Provide the [x, y] coordinate of the cell's center where the given text is located.  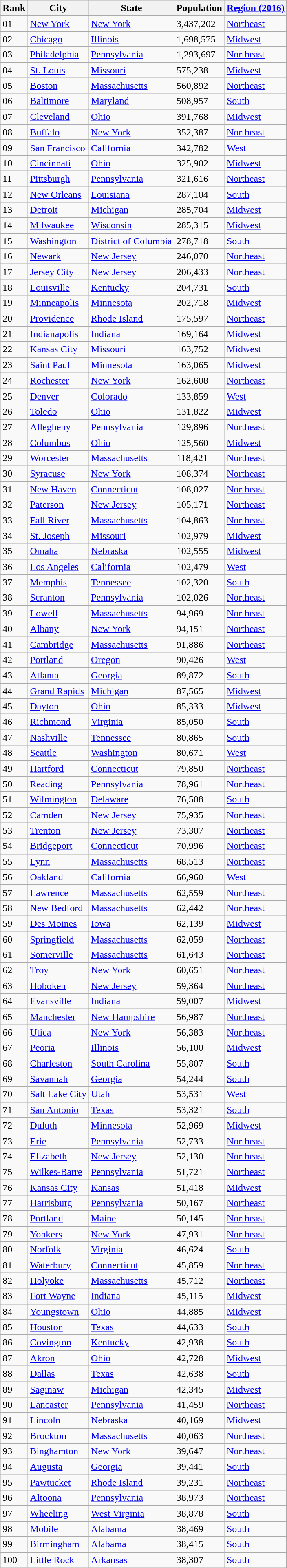
Scranton [58, 598]
37 [14, 582]
Charleston [58, 1063]
64 [14, 1001]
78 [14, 1219]
508,957 [199, 101]
Akron [58, 1358]
321,616 [199, 179]
91 [14, 1420]
285,704 [199, 210]
33 [14, 520]
Saint Paul [58, 365]
68 [14, 1063]
50 [14, 784]
52,130 [199, 1156]
Norfolk [58, 1250]
56 [14, 877]
Brockton [58, 1435]
246,070 [199, 256]
74 [14, 1156]
28 [14, 442]
Denver [58, 396]
Allegheny [58, 427]
73,307 [199, 830]
89 [14, 1389]
Camden [58, 815]
575,238 [199, 70]
54 [14, 846]
Trenton [58, 830]
202,718 [199, 303]
Atlanta [58, 675]
Duluth [58, 1125]
Utica [58, 1032]
Fort Wayne [58, 1296]
76 [14, 1188]
Springfield [58, 939]
32 [14, 505]
50,167 [199, 1203]
Columbus [58, 442]
Youngstown [58, 1312]
Minneapolis [58, 303]
94,151 [199, 629]
560,892 [199, 86]
352,387 [199, 132]
Peoria [58, 1048]
Lawrence [58, 892]
06 [14, 101]
85 [14, 1327]
99 [14, 1544]
Rank [14, 8]
1,293,697 [199, 55]
23 [14, 365]
91,886 [199, 644]
52 [14, 815]
Hoboken [58, 986]
102,979 [199, 536]
98 [14, 1529]
56,383 [199, 1032]
38,469 [199, 1529]
100 [14, 1560]
39 [14, 613]
11 [14, 179]
Paterson [58, 505]
88 [14, 1374]
45,712 [199, 1281]
86 [14, 1343]
Mobile [58, 1529]
Louisville [58, 287]
Pittsburgh [58, 179]
50,145 [199, 1219]
Reading [58, 784]
Little Rock [58, 1560]
07 [14, 117]
102,026 [199, 598]
45 [14, 707]
South Carolina [132, 1063]
1,698,575 [199, 39]
Seattle [58, 753]
St. Joseph [58, 536]
Oregon [132, 660]
Wheeling [58, 1513]
Arkansas [132, 1560]
97 [14, 1513]
75,935 [199, 815]
68,513 [199, 861]
58 [14, 908]
80 [14, 1250]
Cambridge [58, 644]
93 [14, 1451]
102,555 [199, 551]
Cleveland [58, 117]
10 [14, 163]
Evansville [58, 1001]
39,441 [199, 1467]
24 [14, 380]
94,969 [199, 613]
325,902 [199, 163]
87 [14, 1358]
66 [14, 1032]
56,100 [199, 1048]
38,973 [199, 1498]
Maine [132, 1219]
Binghamton [58, 1451]
New Bedford [58, 908]
Rochester [58, 380]
Lowell [58, 613]
63 [14, 986]
27 [14, 427]
39,647 [199, 1451]
Wisconsin [132, 225]
03 [14, 55]
76,508 [199, 799]
47,931 [199, 1234]
36 [14, 567]
38,415 [199, 1544]
62,139 [199, 923]
Elizabeth [58, 1156]
52,733 [199, 1141]
City [58, 8]
Salt Lake City [58, 1094]
60,651 [199, 970]
26 [14, 411]
Pawtucket [58, 1482]
162,608 [199, 380]
80,671 [199, 753]
65 [14, 1017]
108,374 [199, 474]
85,050 [199, 722]
169,164 [199, 334]
Louisiana [132, 194]
54,244 [199, 1079]
60 [14, 939]
Harrisburg [58, 1203]
40 [14, 629]
81 [14, 1265]
Providence [58, 318]
Delaware [132, 799]
15 [14, 241]
73 [14, 1141]
New Haven [58, 489]
92 [14, 1435]
131,822 [199, 411]
70,996 [199, 846]
80,865 [199, 738]
08 [14, 132]
Saginaw [58, 1389]
125,560 [199, 442]
18 [14, 287]
Cincinnati [58, 163]
206,433 [199, 272]
49 [14, 769]
287,104 [199, 194]
14 [14, 225]
21 [14, 334]
45,115 [199, 1296]
Detroit [58, 210]
Buffalo [58, 132]
57 [14, 892]
55 [14, 861]
Los Angeles [58, 567]
48 [14, 753]
30 [14, 474]
90 [14, 1405]
Altoona [58, 1498]
44,633 [199, 1327]
104,863 [199, 520]
105,171 [199, 505]
175,597 [199, 318]
94 [14, 1467]
42,938 [199, 1343]
38,307 [199, 1560]
Iowa [132, 923]
53,321 [199, 1110]
05 [14, 86]
Colorado [132, 396]
39,231 [199, 1482]
Grand Rapids [58, 691]
62,559 [199, 892]
51,721 [199, 1172]
96 [14, 1498]
Newark [58, 256]
Yonkers [58, 1234]
133,859 [199, 396]
47 [14, 738]
Richmond [58, 722]
53,531 [199, 1094]
St. Louis [58, 70]
61 [14, 955]
70 [14, 1094]
Baltimore [58, 101]
38,878 [199, 1513]
78,961 [199, 784]
46,624 [199, 1250]
Houston [58, 1327]
3,437,202 [199, 24]
Jersey City [58, 272]
45,859 [199, 1265]
04 [14, 70]
16 [14, 256]
Maryland [132, 101]
New Hampshire [132, 1017]
40,169 [199, 1420]
59,364 [199, 986]
67 [14, 1048]
Dallas [58, 1374]
Lincoln [58, 1420]
Lynn [58, 861]
42 [14, 660]
55,807 [199, 1063]
Wilmington [58, 799]
San Francisco [58, 148]
Philadelphia [58, 55]
43 [14, 675]
118,421 [199, 458]
42,638 [199, 1374]
69 [14, 1079]
Milwaukee [58, 225]
62,442 [199, 908]
19 [14, 303]
13 [14, 210]
Dayton [58, 707]
75 [14, 1172]
34 [14, 536]
Omaha [58, 551]
25 [14, 396]
129,896 [199, 427]
Waterbury [58, 1265]
42,345 [199, 1389]
Troy [58, 970]
Manchester [58, 1017]
31 [14, 489]
West Virginia [132, 1513]
66,960 [199, 877]
82 [14, 1281]
01 [14, 24]
53 [14, 830]
90,426 [199, 660]
285,315 [199, 225]
Worcester [58, 458]
102,320 [199, 582]
95 [14, 1482]
77 [14, 1203]
62 [14, 970]
New Orleans [58, 194]
Bridgeport [58, 846]
Hartford [58, 769]
38 [14, 598]
44 [14, 691]
State [132, 8]
Savannah [58, 1079]
87,565 [199, 691]
Syracuse [58, 474]
52,969 [199, 1125]
61,643 [199, 955]
Boston [58, 86]
Population [199, 8]
89,872 [199, 675]
District of Columbia [132, 241]
Albany [58, 629]
35 [14, 551]
Chicago [58, 39]
Lancaster [58, 1405]
Birmingham [58, 1544]
Toledo [58, 411]
84 [14, 1312]
59,007 [199, 1001]
40,063 [199, 1435]
56,987 [199, 1017]
59 [14, 923]
Oakland [58, 877]
79 [14, 1234]
204,731 [199, 287]
Region (2016) [255, 8]
102,479 [199, 567]
Nashville [58, 738]
20 [14, 318]
Indianapolis [58, 334]
79,850 [199, 769]
02 [14, 39]
Wilkes-Barre [58, 1172]
Erie [58, 1141]
Covington [58, 1343]
44,885 [199, 1312]
62,059 [199, 939]
72 [14, 1125]
163,065 [199, 365]
163,752 [199, 349]
Des Moines [58, 923]
42,728 [199, 1358]
46 [14, 722]
278,718 [199, 241]
09 [14, 148]
29 [14, 458]
Fall River [58, 520]
85,333 [199, 707]
83 [14, 1296]
San Antonio [58, 1110]
108,027 [199, 489]
Holyoke [58, 1281]
Augusta [58, 1467]
51,418 [199, 1188]
51 [14, 799]
Kansas [132, 1188]
22 [14, 349]
17 [14, 272]
Somerville [58, 955]
41 [14, 644]
12 [14, 194]
Utah [132, 1094]
41,459 [199, 1405]
391,768 [199, 117]
71 [14, 1110]
342,782 [199, 148]
Memphis [58, 582]
